Return the [X, Y] coordinate for the center point of the cell that contains the specified text.  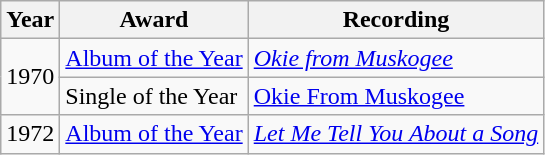
Let Me Tell You About a Song [396, 134]
Okie from Muskogee [396, 58]
Recording [396, 20]
Okie From Muskogee [396, 96]
Single of the Year [154, 96]
1970 [30, 77]
Award [154, 20]
Year [30, 20]
1972 [30, 134]
